From the cell containing the given text, extract its center point as (x, y) coordinate. 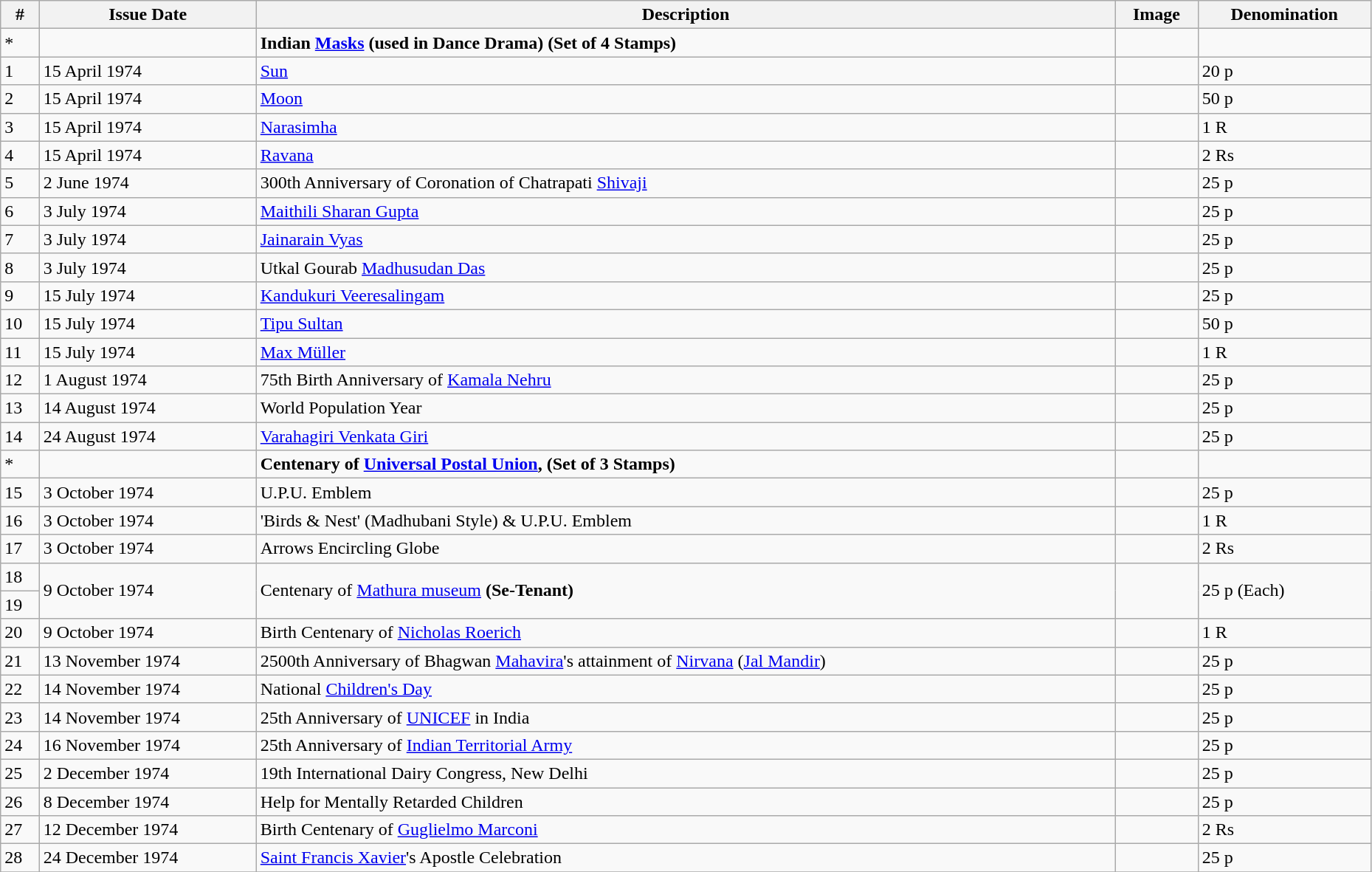
Centenary of Mathura museum (Se-Tenant) (686, 591)
Jainarain Vyas (686, 239)
7 (20, 239)
Birth Centenary of Nicholas Roerich (686, 633)
Maithili Sharan Gupta (686, 211)
25 p (Each) (1284, 591)
1 August 1974 (148, 380)
12 December 1974 (148, 830)
2500th Anniversary of Bhagwan Mahavira's attainment of Nirvana (Jal Mandir) (686, 661)
24 December 1974 (148, 858)
Arrows Encircling Globe (686, 549)
Tipu Sultan (686, 323)
14 (20, 436)
2 (20, 99)
26 (20, 801)
3 (20, 127)
'Birds & Nest' (Madhubani Style) & U.P.U. Emblem (686, 521)
2 June 1974 (148, 183)
20 (20, 633)
10 (20, 323)
Moon (686, 99)
16 (20, 521)
15 (20, 492)
Denomination (1284, 15)
World Population Year (686, 408)
12 (20, 380)
4 (20, 155)
# (20, 15)
Indian Masks (used in Dance Drama) (Set of 4 Stamps) (686, 43)
Utkal Gourab Madhusudan Das (686, 267)
Centenary of Universal Postal Union, (Set of 3 Stamps) (686, 464)
25 (20, 773)
300th Anniversary of Coronation of Chatrapati Shivaji (686, 183)
1 (20, 71)
Sun (686, 71)
27 (20, 830)
2 December 1974 (148, 773)
6 (20, 211)
5 (20, 183)
75th Birth Anniversary of Kamala Nehru (686, 380)
Saint Francis Xavier's Apostle Celebration (686, 858)
24 August 1974 (148, 436)
Birth Centenary of Guglielmo Marconi (686, 830)
Max Müller (686, 352)
9 (20, 295)
19 (20, 605)
8 (20, 267)
8 December 1974 (148, 801)
Description (686, 15)
Narasimha (686, 127)
23 (20, 717)
25th Anniversary of UNICEF in India (686, 717)
Kandukuri Veeresalingam (686, 295)
National Children's Day (686, 689)
21 (20, 661)
Help for Mentally Retarded Children (686, 801)
Varahagiri Venkata Giri (686, 436)
20 p (1284, 71)
24 (20, 745)
17 (20, 549)
16 November 1974 (148, 745)
14 August 1974 (148, 408)
18 (20, 577)
11 (20, 352)
Ravana (686, 155)
Image (1156, 15)
U.P.U. Emblem (686, 492)
Issue Date (148, 15)
25th Anniversary of Indian Territorial Army (686, 745)
13 November 1974 (148, 661)
19th International Dairy Congress, New Delhi (686, 773)
28 (20, 858)
22 (20, 689)
13 (20, 408)
